Return (x, y) of the center of cell containing provided text 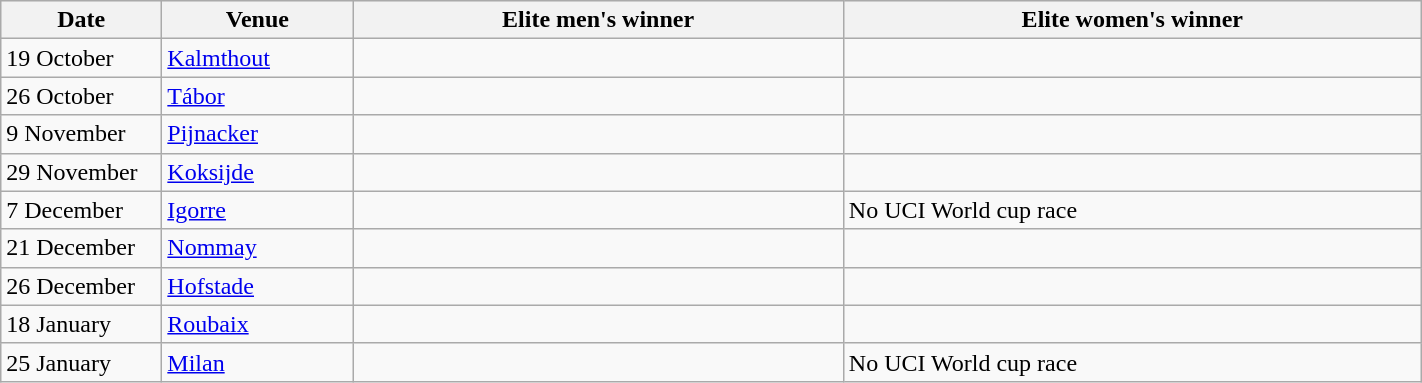
Kalmthout (258, 58)
18 January (82, 324)
Koksijde (258, 172)
26 October (82, 96)
Elite women's winner (1132, 20)
Tábor (258, 96)
Venue (258, 20)
Pijnacker (258, 134)
Nommay (258, 248)
19 October (82, 58)
Roubaix (258, 324)
21 December (82, 248)
Elite men's winner (598, 20)
25 January (82, 362)
Milan (258, 362)
29 November (82, 172)
9 November (82, 134)
7 December (82, 210)
Igorre (258, 210)
Hofstade (258, 286)
Date (82, 20)
26 December (82, 286)
